Determine the [X, Y] coordinate at the center of the cell enclosing the given text.  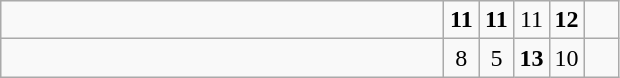
5 [496, 58]
8 [462, 58]
12 [566, 20]
10 [566, 58]
13 [532, 58]
